Identify which cell holds the provided text, then report its [X, Y] central coordinate. 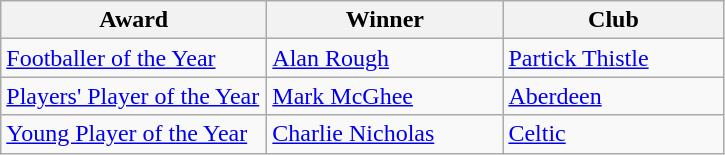
Young Player of the Year [134, 134]
Winner [385, 20]
Mark McGhee [385, 96]
Aberdeen [614, 96]
Award [134, 20]
Players' Player of the Year [134, 96]
Partick Thistle [614, 58]
Club [614, 20]
Footballer of the Year [134, 58]
Celtic [614, 134]
Charlie Nicholas [385, 134]
Alan Rough [385, 58]
